Return [x, y] of the center of cell containing provided text 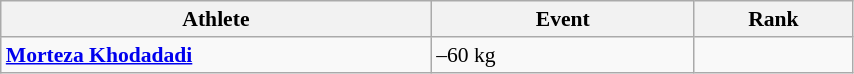
Athlete [216, 19]
Event [562, 19]
Rank [773, 19]
–60 kg [562, 55]
Morteza Khodadadi [216, 55]
